Search for the cell housing the specified text and yield its (x, y) center coordinate. 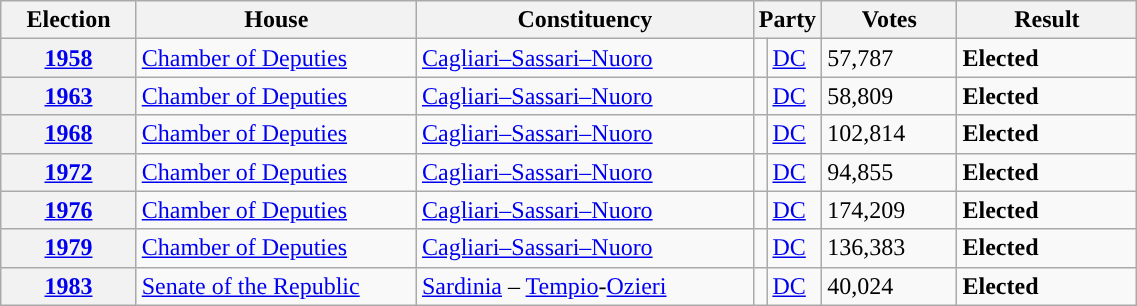
1976 (68, 210)
House (276, 20)
Election (68, 20)
Senate of the Republic (276, 286)
Result (1047, 20)
1983 (68, 286)
57,787 (890, 58)
1963 (68, 96)
58,809 (890, 96)
1968 (68, 134)
102,814 (890, 134)
40,024 (890, 286)
1979 (68, 248)
Party (787, 20)
Votes (890, 20)
Constituency (584, 20)
136,383 (890, 248)
1972 (68, 172)
Sardinia – Tempio-Ozieri (584, 286)
94,855 (890, 172)
174,209 (890, 210)
1958 (68, 58)
